Extract the [X, Y] coordinate from the center of the cell holding the provided text.  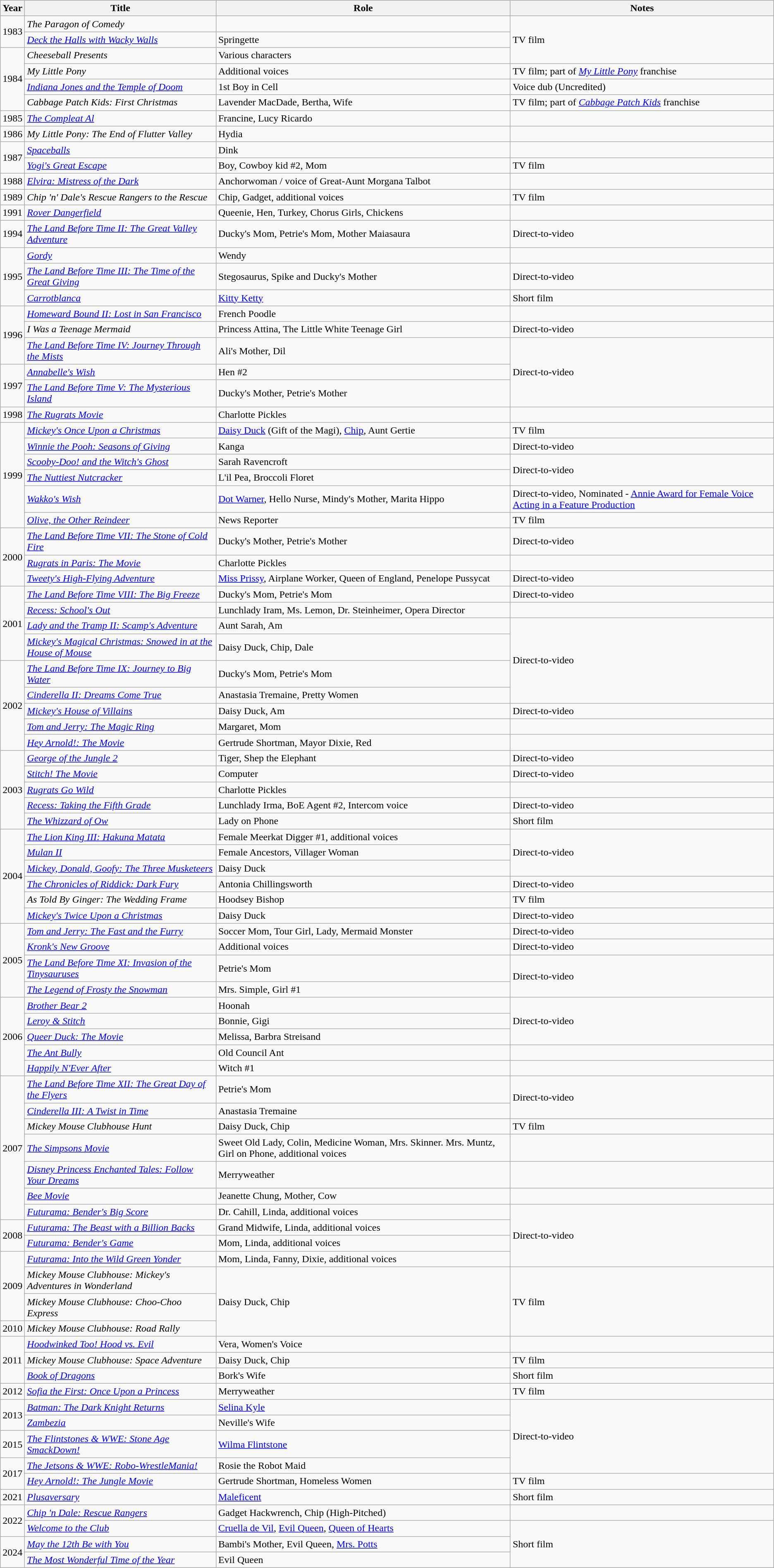
Title [121, 8]
Lady on Phone [363, 821]
Stegosaurus, Spike and Ducky's Mother [363, 277]
Anchorwoman / voice of Great-Aunt Morgana Talbot [363, 181]
Mulan II [121, 853]
Sofia the First: Once Upon a Princess [121, 1392]
Bonnie, Gigi [363, 1021]
Melissa, Barbra Streisand [363, 1037]
Gadget Hackwrench, Chip (High-Pitched) [363, 1513]
Book of Dragons [121, 1376]
Tiger, Shep the Elephant [363, 758]
Daisy Duck, Chip, Dale [363, 647]
The Legend of Frosty the Snowman [121, 989]
French Poodle [363, 314]
The Chronicles of Riddick: Dark Fury [121, 884]
My Little Pony: The End of Flutter Valley [121, 134]
Disney Princess Enchanted Tales: Follow Your Dreams [121, 1175]
George of the Jungle 2 [121, 758]
Vera, Women's Voice [363, 1344]
Mickey's Magical Christmas: Snowed in at the House of Mouse [121, 647]
1991 [12, 213]
Ali's Mother, Dil [363, 350]
Dr. Cahill, Linda, additional voices [363, 1212]
Dot Warner, Hello Nurse, Mindy's Mother, Marita Hippo [363, 498]
Springette [363, 40]
1st Boy in Cell [363, 87]
Role [363, 8]
Stitch! The Movie [121, 774]
Lunchlady Iram, Ms. Lemon, Dr. Steinheimer, Opera Director [363, 610]
2007 [12, 1148]
Winnie the Pooh: Seasons of Giving [121, 446]
1998 [12, 415]
Recess: School's Out [121, 610]
Hen #2 [363, 372]
1988 [12, 181]
2000 [12, 557]
The Land Before Time VIII: The Big Freeze [121, 594]
Deck the Halls with Wacky Walls [121, 40]
Direct-to-video, Nominated - Annie Award for Female Voice Acting in a Feature Production [642, 498]
1986 [12, 134]
Aunt Sarah, Am [363, 626]
The Land Before Time II: The Great Valley Adventure [121, 234]
Brother Bear 2 [121, 1005]
2006 [12, 1037]
2001 [12, 623]
Cinderella II: Dreams Come True [121, 695]
2024 [12, 1552]
News Reporter [363, 520]
Queenie, Hen, Turkey, Chorus Girls, Chickens [363, 213]
Computer [363, 774]
Francine, Lucy Ricardo [363, 118]
The Nuttiest Nutcracker [121, 477]
Indiana Jones and the Temple of Doom [121, 87]
Happily N'Ever After [121, 1068]
2012 [12, 1392]
TV film; part of Cabbage Patch Kids franchise [642, 102]
The Flintstones & WWE: Stone Age SmackDown! [121, 1444]
Witch #1 [363, 1068]
Cheeseball Presents [121, 55]
Anastasia Tremaine [363, 1111]
Futurama: Bender's Big Score [121, 1212]
Rugrats Go Wild [121, 790]
The Whizzard of Ow [121, 821]
Tweety's High-Flying Adventure [121, 579]
2003 [12, 789]
The Ant Bully [121, 1053]
The Land Before Time XI: Invasion of the Tinysauruses [121, 968]
Mom, Linda, Fanny, Dixie, additional voices [363, 1259]
Kronk's New Groove [121, 947]
Daisy Duck, Am [363, 711]
Mickey Mouse Clubhouse: Space Adventure [121, 1360]
Olive, the Other Reindeer [121, 520]
The Rugrats Movie [121, 415]
Carrotblanca [121, 298]
Mickey Mouse Clubhouse Hunt [121, 1127]
Welcome to the Club [121, 1528]
Lunchlady Irma, BoE Agent #2, Intercom voice [363, 805]
The Simpsons Movie [121, 1148]
The Land Before Time IX: Journey to Big Water [121, 674]
Old Council Ant [363, 1053]
Scooby-Doo! and the Witch's Ghost [121, 462]
Mickey Mouse Clubhouse: Road Rally [121, 1328]
Voice dub (Uncredited) [642, 87]
Mrs. Simple, Girl #1 [363, 989]
Cabbage Patch Kids: First Christmas [121, 102]
Chip, Gadget, additional voices [363, 197]
1985 [12, 118]
Hey Arnold!: The Jungle Movie [121, 1481]
Futurama: The Beast with a Billion Backs [121, 1227]
Ducky's Mom, Petrie's Mom, Mother Maiasaura [363, 234]
Boy, Cowboy kid #2, Mom [363, 165]
Spaceballs [121, 150]
Tom and Jerry: The Magic Ring [121, 727]
My Little Pony [121, 71]
Princess Attina, The Little White Teenage Girl [363, 329]
2011 [12, 1360]
Mickey's Once Upon a Christmas [121, 430]
Recess: Taking the Fifth Grade [121, 805]
Plusaversary [121, 1497]
Margaret, Mom [363, 727]
Daisy Duck (Gift of the Magi), Chip, Aunt Gertie [363, 430]
Queer Duck: The Movie [121, 1037]
1997 [12, 385]
2022 [12, 1520]
Kitty Ketty [363, 298]
May the 12th Be with You [121, 1544]
Female Ancestors, Villager Woman [363, 853]
Bambi's Mother, Evil Queen, Mrs. Potts [363, 1544]
Mickey Mouse Clubhouse: Mickey's Adventures in Wonderland [121, 1280]
The Land Before Time IV: Journey Through the Mists [121, 350]
2013 [12, 1415]
The Land Before Time III: The Time of the Great Giving [121, 277]
Futurama: Bender's Game [121, 1243]
The Lion King III: Hakuna Matata [121, 837]
Bee Movie [121, 1196]
Bork's Wife [363, 1376]
Wilma Flintstone [363, 1444]
2008 [12, 1235]
Chip 'n Dale: Rescue Rangers [121, 1513]
Elvira: Mistress of the Dark [121, 181]
Wendy [363, 255]
Gertrude Shortman, Mayor Dixie, Red [363, 742]
1984 [12, 79]
Batman: The Dark Knight Returns [121, 1407]
Dink [363, 150]
Leroy & Stitch [121, 1021]
Hey Arnold!: The Movie [121, 742]
2009 [12, 1286]
Chip 'n' Dale's Rescue Rangers to the Rescue [121, 197]
Lavender MacDade, Bertha, Wife [363, 102]
Annabelle's Wish [121, 372]
The Land Before Time V: The Mysterious Island [121, 393]
Neville's Wife [363, 1423]
Grand Midwife, Linda, additional voices [363, 1227]
Sweet Old Lady, Colin, Medicine Woman, Mrs. Skinner. Mrs. Muntz, Girl on Phone, additional voices [363, 1148]
Mom, Linda, additional voices [363, 1243]
Gertrude Shortman, Homeless Women [363, 1481]
Futurama: Into the Wild Green Yonder [121, 1259]
Anastasia Tremaine, Pretty Women [363, 695]
The Land Before Time XII: The Great Day of the Flyers [121, 1089]
2002 [12, 705]
1994 [12, 234]
Mickey, Donald, Goofy: The Three Musketeers [121, 868]
Yogi's Great Escape [121, 165]
Mickey's House of Villains [121, 711]
1995 [12, 277]
2015 [12, 1444]
2004 [12, 876]
Hoonah [363, 1005]
Rover Dangerfield [121, 213]
Hydia [363, 134]
Notes [642, 8]
The Most Wonderful Time of the Year [121, 1560]
The Compleat Al [121, 118]
Year [12, 8]
Kanga [363, 446]
I Was a Teenage Mermaid [121, 329]
Evil Queen [363, 1560]
Gordy [121, 255]
2021 [12, 1497]
Rosie the Robot Maid [363, 1466]
1983 [12, 32]
2017 [12, 1473]
Jeanette Chung, Mother, Cow [363, 1196]
1999 [12, 475]
Rugrats in Paris: The Movie [121, 563]
Zambezia [121, 1423]
2010 [12, 1328]
1989 [12, 197]
Various characters [363, 55]
1987 [12, 157]
Tom and Jerry: The Fast and the Furry [121, 931]
Lady and the Tramp II: Scamp's Adventure [121, 626]
Hoodwinked Too! Hood vs. Evil [121, 1344]
Maleficent [363, 1497]
Mickey's Twice Upon a Christmas [121, 915]
Cruella de Vil, Evil Queen, Queen of Hearts [363, 1528]
Female Meerkat Digger #1, additional voices [363, 837]
Cinderella III: A Twist in Time [121, 1111]
The Jetsons & WWE: Robo-WrestleMania! [121, 1466]
Selina Kyle [363, 1407]
TV film; part of My Little Pony franchise [642, 71]
Wakko's Wish [121, 498]
As Told By Ginger: The Wedding Frame [121, 900]
2005 [12, 960]
Hoodsey Bishop [363, 900]
The Land Before Time VII: The Stone of Cold Fire [121, 541]
1996 [12, 335]
L'il Pea, Broccoli Floret [363, 477]
The Paragon of Comedy [121, 24]
Antonia Chillingsworth [363, 884]
Sarah Ravencroft [363, 462]
Soccer Mom, Tour Girl, Lady, Mermaid Monster [363, 931]
Miss Prissy, Airplane Worker, Queen of England, Penelope Pussycat [363, 579]
Homeward Bound II: Lost in San Francisco [121, 314]
Mickey Mouse Clubhouse: Choo-Choo Express [121, 1307]
